Return [X, Y] of the center of cell containing provided text 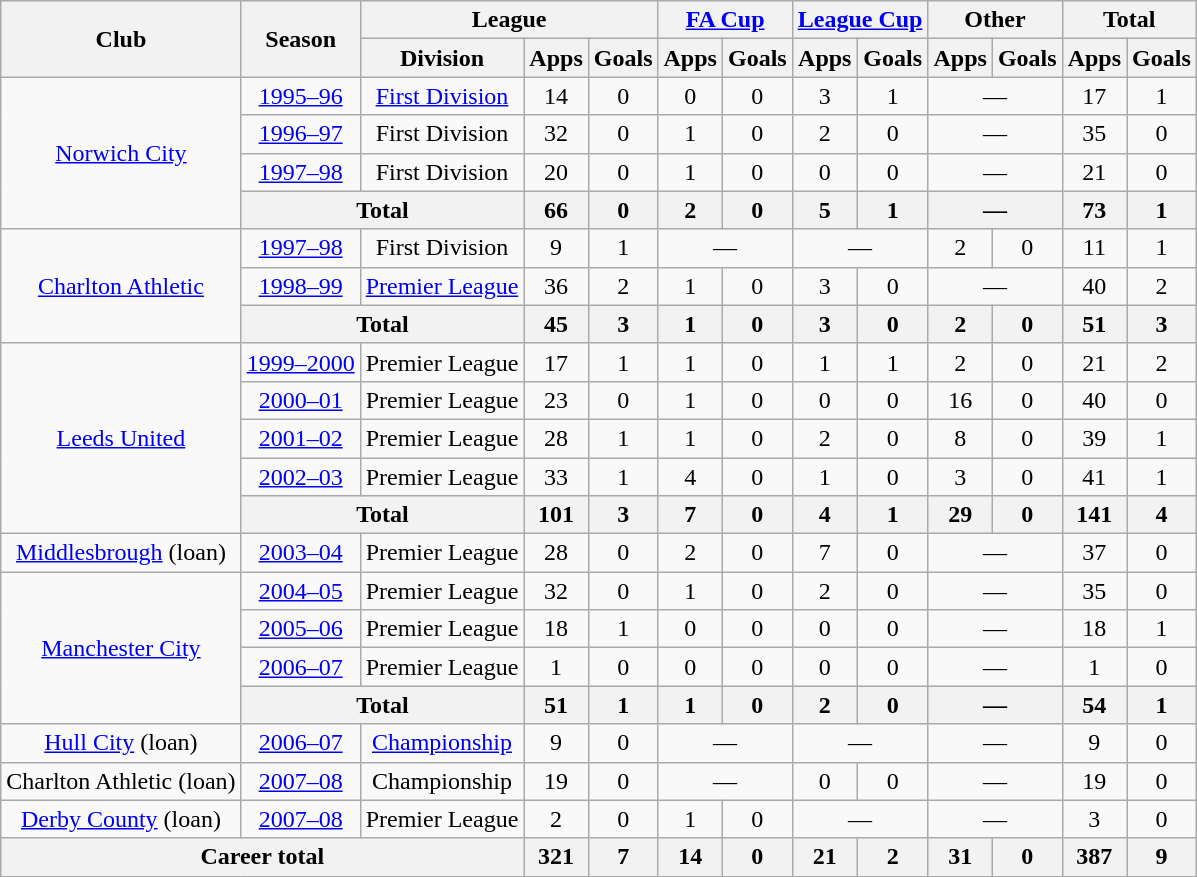
1995–96 [300, 96]
2001–02 [300, 438]
Charlton Athletic (loan) [121, 781]
Other [995, 20]
101 [556, 515]
League [509, 20]
2003–04 [300, 553]
Charlton Athletic [121, 286]
41 [1094, 477]
Career total [262, 857]
33 [556, 477]
Club [121, 39]
8 [960, 438]
Middlesbrough (loan) [121, 553]
387 [1094, 857]
2004–05 [300, 591]
39 [1094, 438]
2002–03 [300, 477]
FA Cup [725, 20]
Division [442, 58]
37 [1094, 553]
Season [300, 39]
League Cup [860, 20]
23 [556, 400]
36 [556, 286]
66 [556, 210]
Manchester City [121, 648]
54 [1094, 705]
45 [556, 324]
1999–2000 [300, 362]
321 [556, 857]
20 [556, 172]
Hull City (loan) [121, 743]
2005–06 [300, 629]
Norwich City [121, 153]
5 [824, 210]
2000–01 [300, 400]
Derby County (loan) [121, 819]
1998–99 [300, 286]
29 [960, 515]
73 [1094, 210]
16 [960, 400]
Leeds United [121, 438]
141 [1094, 515]
11 [1094, 248]
31 [960, 857]
1996–97 [300, 134]
